Find where the given text appears and provide that cell's center as (X, Y) coordinate. 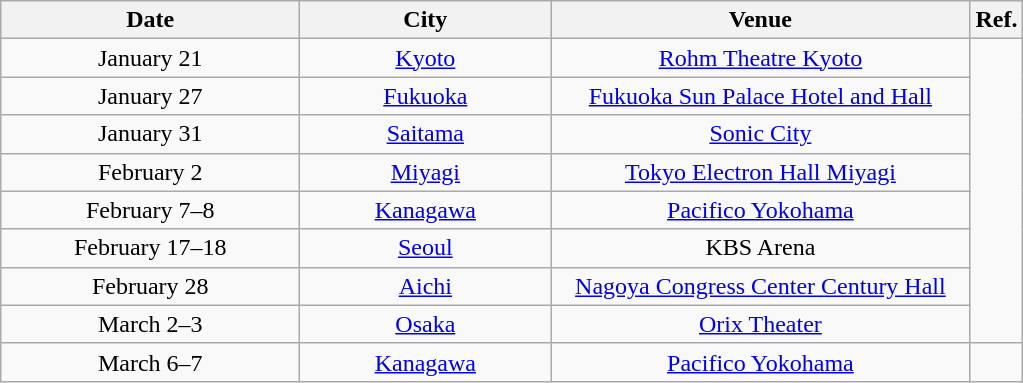
March 6–7 (150, 362)
January 21 (150, 58)
Orix Theater (760, 324)
KBS Arena (760, 248)
February 7–8 (150, 210)
January 27 (150, 96)
Osaka (426, 324)
Ref. (996, 20)
Sonic City (760, 134)
Seoul (426, 248)
Aichi (426, 286)
Venue (760, 20)
March 2–3 (150, 324)
February 17–18 (150, 248)
Rohm Theatre Kyoto (760, 58)
Fukuoka (426, 96)
Kyoto (426, 58)
Date (150, 20)
Fukuoka Sun Palace Hotel and Hall (760, 96)
Tokyo Electron Hall Miyagi (760, 172)
Nagoya Congress Center Century Hall (760, 286)
City (426, 20)
Saitama (426, 134)
Miyagi (426, 172)
February 2 (150, 172)
February 28 (150, 286)
January 31 (150, 134)
